Locate the cell with the specified text and output its (x, y) center coordinate. 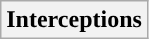
Interceptions (74, 20)
